Output the [X, Y] coordinate of the center of the cell containing the given text.  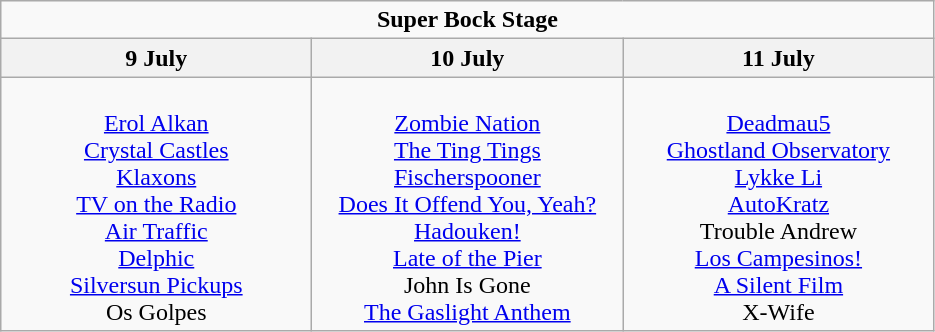
10 July [468, 58]
9 July [156, 58]
Zombie NationThe Ting TingsFischerspoonerDoes It Offend You, Yeah?Hadouken!Late of the PierJohn Is GoneThe Gaslight Anthem [468, 204]
Erol AlkanCrystal CastlesKlaxonsTV on the RadioAir TrafficDelphicSilversun PickupsOs Golpes [156, 204]
Deadmau5Ghostland ObservatoryLykke LiAutoKratzTrouble AndrewLos Campesinos!A Silent FilmX-Wife [778, 204]
Super Bock Stage [468, 20]
11 July [778, 58]
